Capture the cell that displays the provided text and extract its (X, Y) central coordinate. 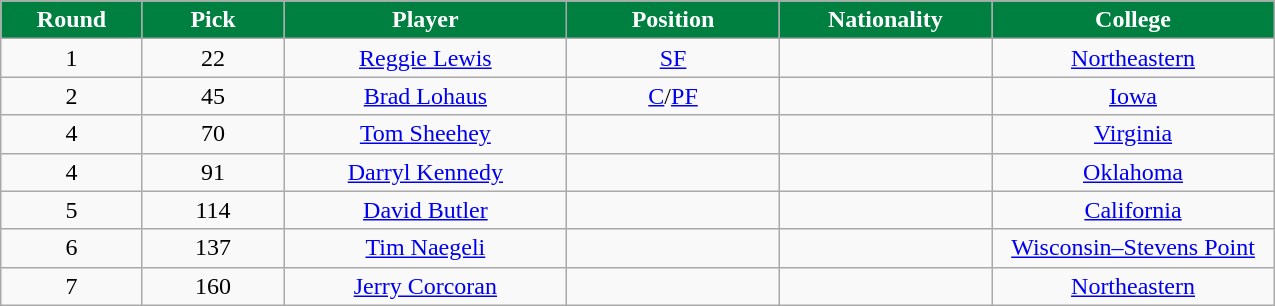
Jerry Corcoran (426, 286)
91 (213, 172)
2 (72, 96)
Brad Lohaus (426, 96)
Nationality (885, 20)
160 (213, 286)
1 (72, 58)
David Butler (426, 210)
Oklahoma (1134, 172)
California (1134, 210)
C/PF (673, 96)
Player (426, 20)
Tim Naegeli (426, 248)
Position (673, 20)
114 (213, 210)
Wisconsin–Stevens Point (1134, 248)
Reggie Lewis (426, 58)
Darryl Kennedy (426, 172)
Tom Sheehey (426, 134)
137 (213, 248)
6 (72, 248)
Round (72, 20)
5 (72, 210)
Virginia (1134, 134)
7 (72, 286)
College (1134, 20)
Iowa (1134, 96)
SF (673, 58)
22 (213, 58)
Pick (213, 20)
70 (213, 134)
45 (213, 96)
